Provide the (x, y) coordinate of the cell's center where the given text is located.  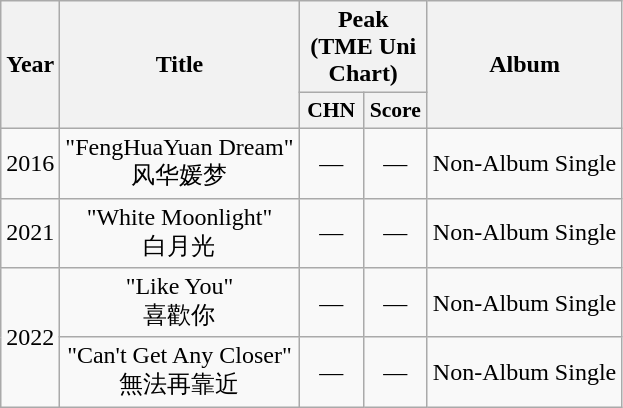
Year (30, 65)
Album (524, 65)
Title (180, 65)
CHN (331, 111)
2021 (30, 233)
"FengHuaYuan Dream" 风华媛梦 (180, 163)
Peak (TME Uni Chart) (363, 47)
"Can't Get Any Closer" 無法再靠近 (180, 372)
Score (395, 111)
"White Moonlight" 白月光 (180, 233)
"Like You" 喜歡你 (180, 303)
2022 (30, 338)
2016 (30, 163)
